Output the [X, Y] coordinate of the center of the cell containing the given text.  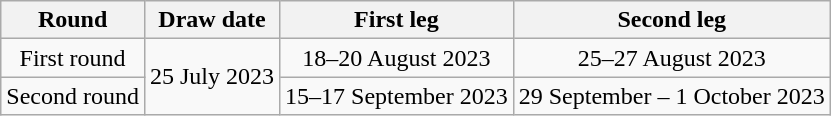
25–27 August 2023 [672, 58]
First round [73, 58]
18–20 August 2023 [397, 58]
Second round [73, 96]
Round [73, 20]
Second leg [672, 20]
Draw date [212, 20]
First leg [397, 20]
15–17 September 2023 [397, 96]
25 July 2023 [212, 77]
29 September – 1 October 2023 [672, 96]
